From the cell containing the given text, extract its center point as (X, Y) coordinate. 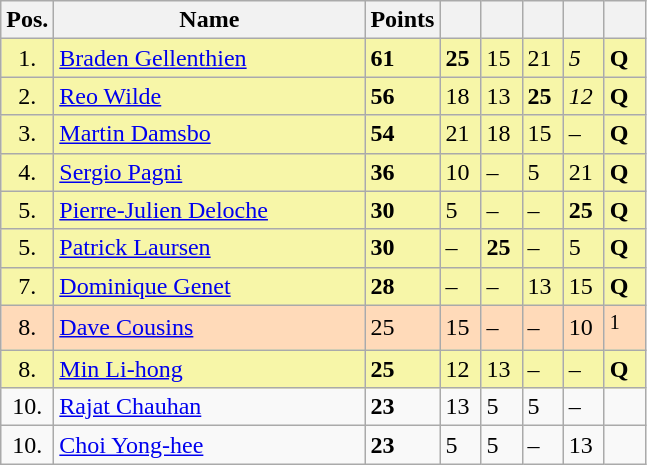
28 (402, 286)
Reo Wilde (210, 96)
56 (402, 96)
Dominique Genet (210, 286)
Pierre-Julien Deloche (210, 210)
2. (28, 96)
Braden Gellenthien (210, 58)
Points (402, 20)
Dave Cousins (210, 328)
Sergio Pagni (210, 172)
Rajat Chauhan (210, 407)
Patrick Laursen (210, 248)
Pos. (28, 20)
Min Li-hong (210, 369)
4. (28, 172)
36 (402, 172)
Choi Yong-hee (210, 445)
1 (624, 328)
1. (28, 58)
61 (402, 58)
Name (210, 20)
54 (402, 134)
3. (28, 134)
Martin Damsbo (210, 134)
7. (28, 286)
